Output the (x, y) coordinate of the center of the cell containing the given text.  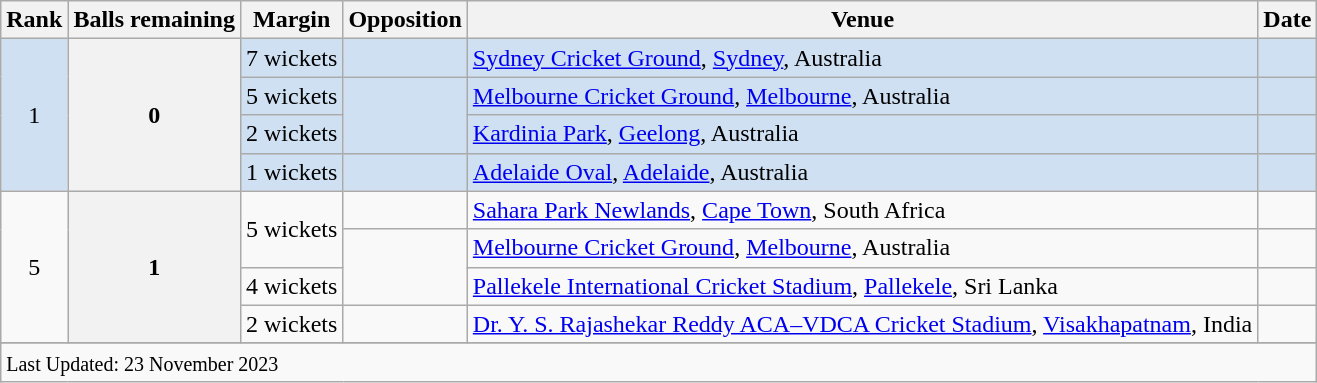
Sydney Cricket Ground, Sydney, Australia (862, 58)
Margin (291, 20)
Date (1288, 20)
Dr. Y. S. Rajashekar Reddy ACA–VDCA Cricket Stadium, Visakhapatnam, India (862, 324)
0 (154, 115)
Venue (862, 20)
4 wickets (291, 286)
Last Updated: 23 November 2023 (659, 362)
5 (34, 267)
Rank (34, 20)
1 wickets (291, 172)
Pallekele International Cricket Stadium, Pallekele, Sri Lanka (862, 286)
Kardinia Park, Geelong, Australia (862, 134)
Opposition (405, 20)
Adelaide Oval, Adelaide, Australia (862, 172)
Sahara Park Newlands, Cape Town, South Africa (862, 210)
7 wickets (291, 58)
Balls remaining (154, 20)
